Provide the [X, Y] coordinate of the cell's center where the given text is located.  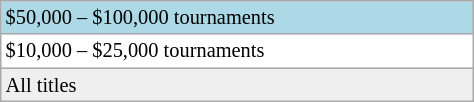
$50,000 – $100,000 tournaments [237, 17]
All titles [237, 85]
$10,000 – $25,000 tournaments [237, 51]
